From the cell containing the given text, extract its center point as (x, y) coordinate. 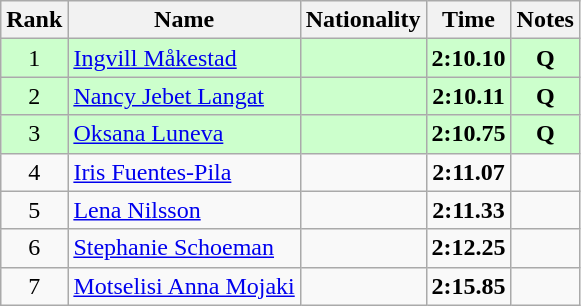
2:15.85 (468, 286)
2:11.07 (468, 172)
Oksana Luneva (184, 134)
3 (34, 134)
Time (468, 20)
Notes (545, 20)
2:10.75 (468, 134)
2:11.33 (468, 210)
1 (34, 58)
2:10.10 (468, 58)
5 (34, 210)
Name (184, 20)
Lena Nilsson (184, 210)
Ingvill Måkestad (184, 58)
Stephanie Schoeman (184, 248)
Rank (34, 20)
Nancy Jebet Langat (184, 96)
4 (34, 172)
2 (34, 96)
Iris Fuentes-Pila (184, 172)
2:12.25 (468, 248)
6 (34, 248)
7 (34, 286)
Motselisi Anna Mojaki (184, 286)
2:10.11 (468, 96)
Nationality (363, 20)
